Detect which cell encompasses the target text, then output its [X, Y] center coordinate. 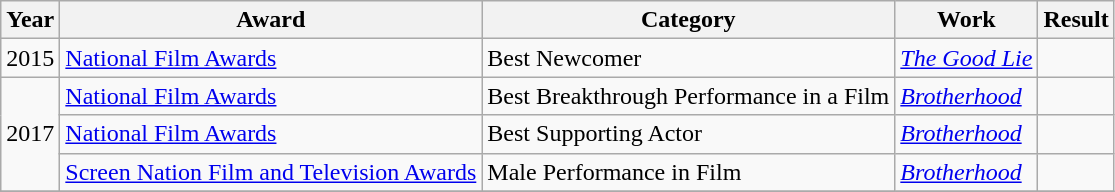
Best Newcomer [688, 58]
Screen Nation Film and Television Awards [271, 172]
Category [688, 20]
2017 [30, 134]
2015 [30, 58]
Award [271, 20]
Result [1076, 20]
Best Supporting Actor [688, 134]
Year [30, 20]
Best Breakthrough Performance in a Film [688, 96]
Male Performance in Film [688, 172]
Work [966, 20]
The Good Lie [966, 58]
